Detect which cell encompasses the target text, then output its [X, Y] center coordinate. 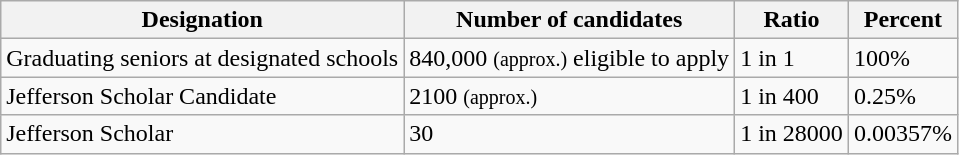
Ratio [792, 20]
Graduating seniors at designated schools [202, 58]
1 in 1 [792, 58]
Jefferson Scholar Candidate [202, 96]
0.00357% [902, 134]
Designation [202, 20]
1 in 28000 [792, 134]
0.25% [902, 96]
Jefferson Scholar [202, 134]
1 in 400 [792, 96]
30 [570, 134]
2100 (approx.) [570, 96]
Number of candidates [570, 20]
100% [902, 58]
Percent [902, 20]
840,000 (approx.) eligible to apply [570, 58]
